Pinpoint the cell where the given text exists, returning its [x, y] midpoint coordinate. 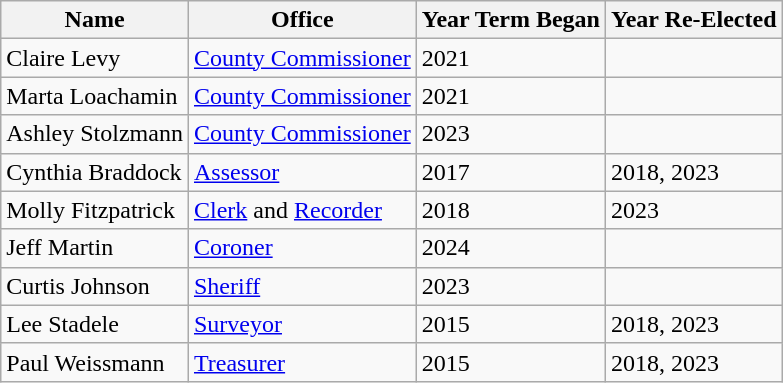
Lee Stadele [95, 324]
Clerk and Recorder [302, 210]
Paul Weissmann [95, 362]
Cynthia Braddock [95, 172]
Treasurer [302, 362]
Sheriff [302, 286]
Ashley Stolzmann [95, 134]
Surveyor [302, 324]
Claire Levy [95, 58]
Office [302, 20]
2017 [510, 172]
Name [95, 20]
Year Re-Elected [694, 20]
Molly Fitzpatrick [95, 210]
Curtis Johnson [95, 286]
Coroner [302, 248]
Jeff Martin [95, 248]
Marta Loachamin [95, 96]
Assessor [302, 172]
2018 [510, 210]
2024 [510, 248]
Year Term Began [510, 20]
